Detect which cell encompasses the target text, then output its [x, y] center coordinate. 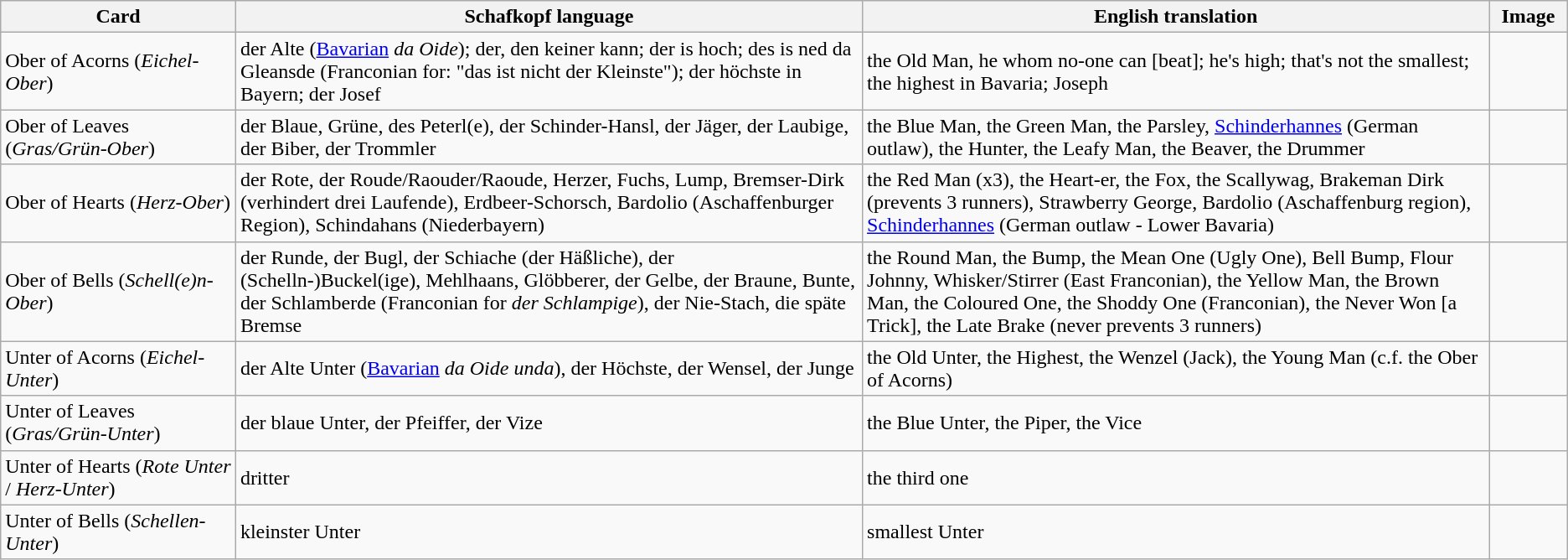
the Blue Unter, the Piper, the Vice [1176, 423]
Ober of Acorns (Eichel-Ober) [119, 71]
kleinster Unter [549, 531]
Card [119, 17]
Schafkopf language [549, 17]
der Blaue, Grüne, des Peterl(e), der Schinder-Hansl, der Jäger, der Laubige, der Biber, der Trommler [549, 137]
der Alte Unter (Bavarian da Oide unda), der Höchste, der Wensel, der Junge [549, 369]
Unter of Leaves (Gras/Grün-Unter) [119, 423]
Unter of Acorns (Eichel-Unter) [119, 369]
der blaue Unter, der Pfeiffer, der Vize [549, 423]
the Blue Man, the Green Man, the Parsley, Schinderhannes (German outlaw), the Hunter, the Leafy Man, the Beaver, the Drummer [1176, 137]
Ober of Hearts (Herz-Ober) [119, 203]
smallest Unter [1176, 531]
the Old Unter, the Highest, the Wenzel (Jack), the Young Man (c.f. the Ober of Acorns) [1176, 369]
Unter of Bells (Schellen-Unter) [119, 531]
dritter [549, 478]
English translation [1176, 17]
Unter of Hearts (Rote Unter / Herz-Unter) [119, 478]
Ober of Bells (Schell(e)n-Ober) [119, 292]
the third one [1176, 478]
Image [1529, 17]
Ober of Leaves (Gras/Grün-Ober) [119, 137]
the Old Man, he whom no-one can [beat]; he's high; that's not the smallest; the highest in Bavaria; Joseph [1176, 71]
